Detect which cell encompasses the target text, then output its [x, y] center coordinate. 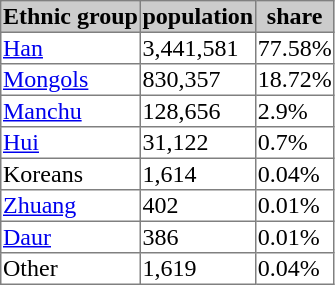
77.58% [294, 48]
Koreans [70, 174]
Han [70, 48]
31,122 [198, 143]
1,619 [198, 269]
Ethnic group [70, 17]
Mongols [70, 80]
386 [198, 237]
402 [198, 206]
Hui [70, 143]
share [294, 17]
1,614 [198, 174]
0.7% [294, 143]
Other [70, 269]
830,357 [198, 80]
Manchu [70, 111]
128,656 [198, 111]
2.9% [294, 111]
population [198, 17]
3,441,581 [198, 48]
Daur [70, 237]
Zhuang [70, 206]
18.72% [294, 80]
